Return the [x, y] coordinate for the center point of the cell that contains the specified text.  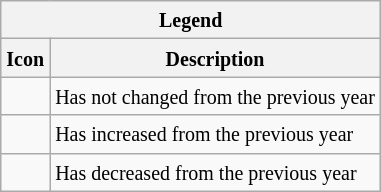
Has not changed from the previous year [216, 96]
Has decreased from the previous year [216, 172]
Description [216, 58]
Legend [191, 20]
Icon [26, 58]
Has increased from the previous year [216, 134]
